Capture the cell that displays the provided text and extract its (x, y) central coordinate. 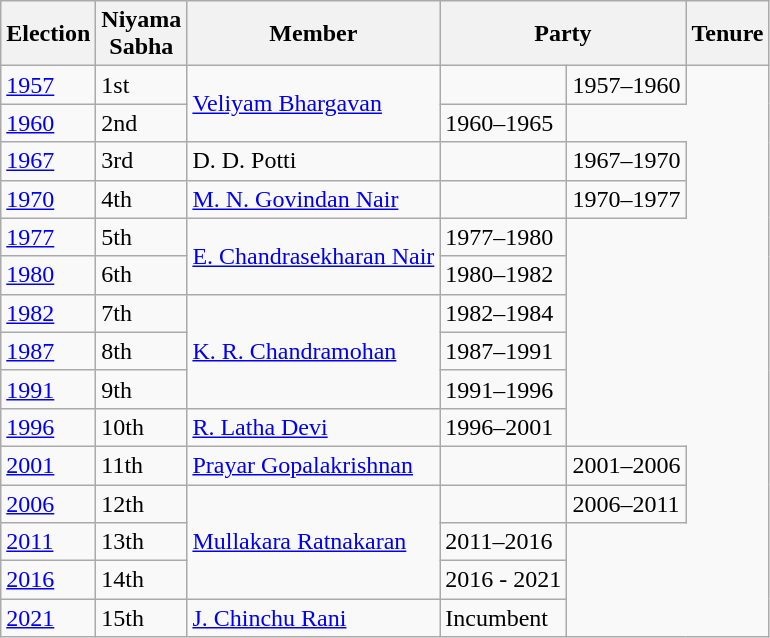
NiyamaSabha (142, 34)
1991 (48, 389)
Party (563, 34)
Veliyam Bhargavan (314, 104)
Tenure (728, 34)
1977 (48, 237)
Election (48, 34)
1982–1984 (504, 313)
1996 (48, 427)
1960–1965 (504, 123)
1st (142, 85)
Incumbent (504, 618)
M. N. Govindan Nair (314, 199)
2001–2006 (626, 465)
1960 (48, 123)
5th (142, 237)
14th (142, 580)
10th (142, 427)
2011 (48, 542)
Member (314, 34)
12th (142, 503)
13th (142, 542)
2006–2011 (626, 503)
1977–1980 (504, 237)
E. Chandrasekharan Nair (314, 256)
1967 (48, 161)
1957 (48, 85)
J. Chinchu Rani (314, 618)
K. R. Chandramohan (314, 351)
1991–1996 (504, 389)
11th (142, 465)
6th (142, 275)
1967–1970 (626, 161)
Prayar Gopalakrishnan (314, 465)
2nd (142, 123)
7th (142, 313)
D. D. Potti (314, 161)
2006 (48, 503)
2021 (48, 618)
1982 (48, 313)
1970 (48, 199)
9th (142, 389)
1980–1982 (504, 275)
1957–1960 (626, 85)
1996–2001 (504, 427)
1987–1991 (504, 351)
1970–1977 (626, 199)
2016 (48, 580)
3rd (142, 161)
8th (142, 351)
Mullakara Ratnakaran (314, 541)
1980 (48, 275)
R. Latha Devi (314, 427)
2001 (48, 465)
1987 (48, 351)
2011–2016 (504, 542)
4th (142, 199)
2016 - 2021 (504, 580)
15th (142, 618)
